Identify which cell holds the provided text, then report its [x, y] central coordinate. 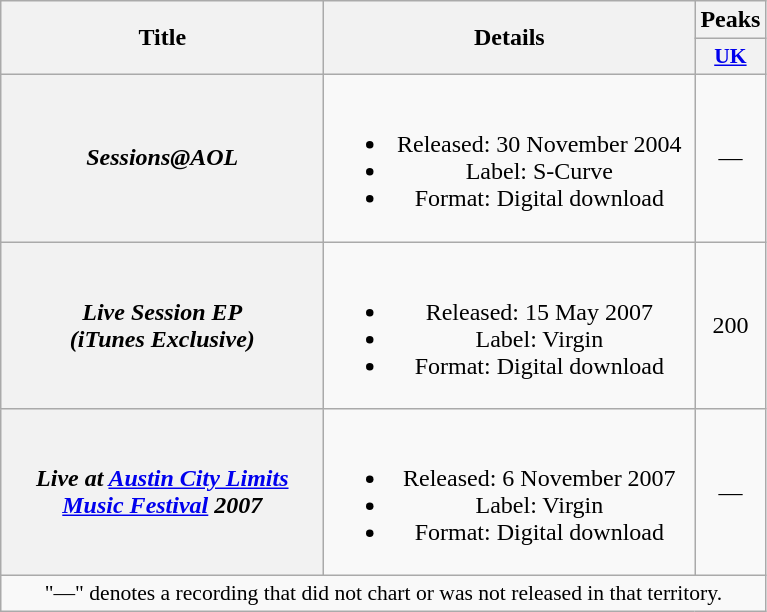
UK [730, 57]
Sessions@AOL [162, 158]
Title [162, 38]
Details [510, 38]
Live Session EP(iTunes Exclusive) [162, 326]
Released: 6 November 2007Label: VirginFormat: Digital download [510, 492]
"—" denotes a recording that did not chart or was not released in that territory. [384, 594]
Released: 15 May 2007Label: VirginFormat: Digital download [510, 326]
Peaks [730, 20]
200 [730, 326]
Live at Austin City Limits Music Festival 2007 [162, 492]
Released: 30 November 2004Label: S-CurveFormat: Digital download [510, 158]
